Scan for the cell matching the given text and deliver its [X, Y] coordinate at center. 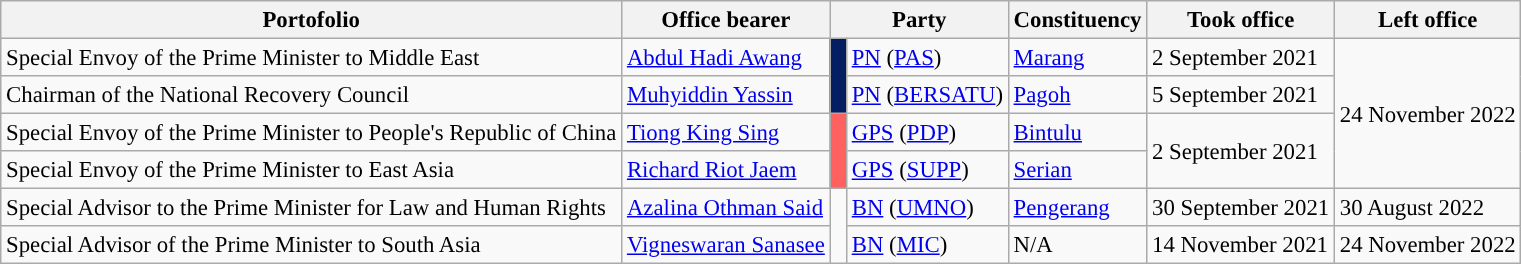
Abdul Hadi Awang [726, 58]
Constituency [1077, 20]
Special Advisor of the Prime Minister to South Asia [312, 245]
Special Advisor to the Prime Minister for Law and Human Rights [312, 208]
Pengerang [1077, 208]
30 August 2022 [1427, 208]
PN (BERSATU) [927, 95]
Tiong King Sing [726, 133]
Vigneswaran Sanasee [726, 245]
14 November 2021 [1241, 245]
Party [919, 20]
5 September 2021 [1241, 95]
Special Envoy of the Prime Minister to East Asia [312, 170]
Left office [1427, 20]
Azalina Othman Said [726, 208]
BN (MIC) [927, 245]
GPS (SUPP) [927, 170]
PN (PAS) [927, 58]
30 September 2021 [1241, 208]
BN (UMNO) [927, 208]
Office bearer [726, 20]
Special Envoy of the Prime Minister to People's Republic of China [312, 133]
Special Envoy of the Prime Minister to Middle East [312, 58]
Portofolio [312, 20]
N/A [1077, 245]
GPS (PDP) [927, 133]
Bintulu [1077, 133]
Chairman of the National Recovery Council [312, 95]
Pagoh [1077, 95]
Took office [1241, 20]
Richard Riot Jaem [726, 170]
Muhyiddin Yassin [726, 95]
Marang [1077, 58]
Serian [1077, 170]
